Locate the cell with the specified text and output its (X, Y) center coordinate. 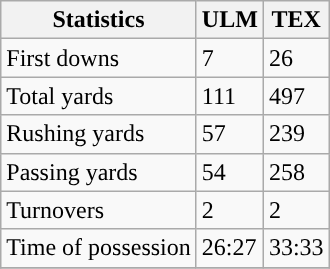
Turnovers (99, 210)
33:33 (296, 248)
Passing yards (99, 172)
258 (296, 172)
26 (296, 58)
497 (296, 96)
7 (230, 58)
First downs (99, 58)
239 (296, 134)
57 (230, 134)
ULM (230, 20)
111 (230, 96)
Total yards (99, 96)
Statistics (99, 20)
Rushing yards (99, 134)
TEX (296, 20)
26:27 (230, 248)
54 (230, 172)
Time of possession (99, 248)
